Provide the [x, y] coordinate of the cell's center where the given text is located.  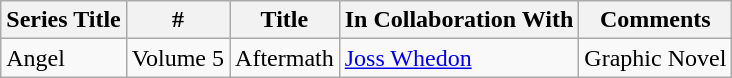
Graphic Novel [656, 58]
Joss Whedon [459, 58]
Aftermath [285, 58]
Series Title [64, 20]
# [178, 20]
Volume 5 [178, 58]
Angel [64, 58]
Title [285, 20]
In Collaboration With [459, 20]
Comments [656, 20]
